Search for the cell housing the specified text and yield its (X, Y) center coordinate. 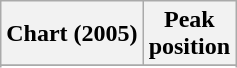
Chart (2005) (72, 34)
Peakposition (189, 34)
